Output the (x, y) coordinate of the center of the cell containing the given text.  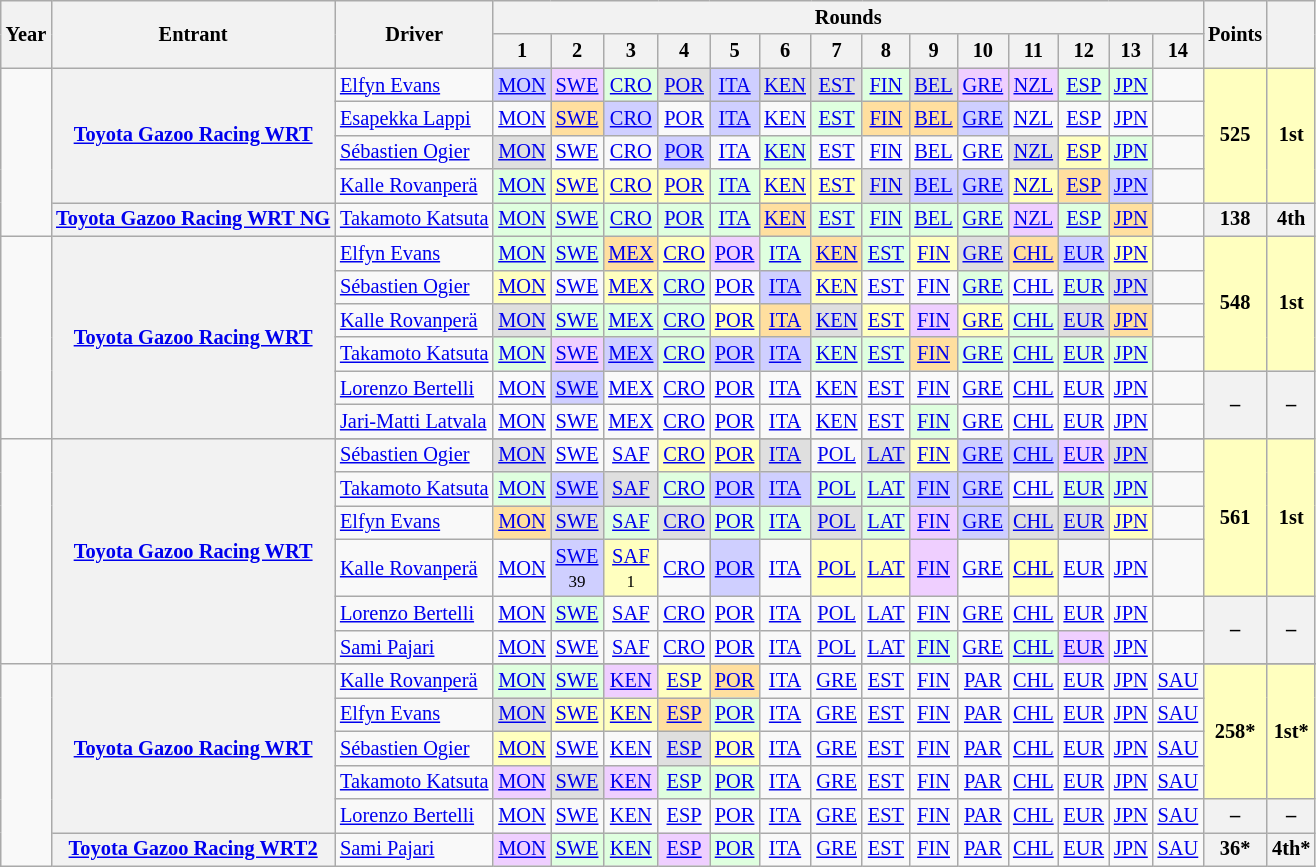
3 (630, 51)
4th* (1291, 849)
548 (1235, 304)
7 (837, 51)
13 (1131, 51)
Rounds (848, 17)
Year (26, 34)
6 (785, 51)
561 (1235, 518)
4 (684, 51)
12 (1084, 51)
8 (886, 51)
4th (1291, 219)
Jari-Matti Latvala (414, 421)
36* (1235, 849)
Entrant (193, 34)
Driver (414, 34)
Toyota Gazoo Racing WRT NG (193, 219)
SWE39 (578, 568)
14 (1178, 51)
Toyota Gazoo Racing WRT2 (193, 849)
2 (578, 51)
525 (1235, 136)
9 (933, 51)
1 (522, 51)
Points (1235, 34)
SAF1 (630, 568)
10 (983, 51)
1st* (1291, 732)
11 (1033, 51)
258* (1235, 732)
Esapekka Lappi (414, 118)
5 (734, 51)
138 (1235, 219)
